Scan for the cell matching the given text and deliver its [x, y] coordinate at center. 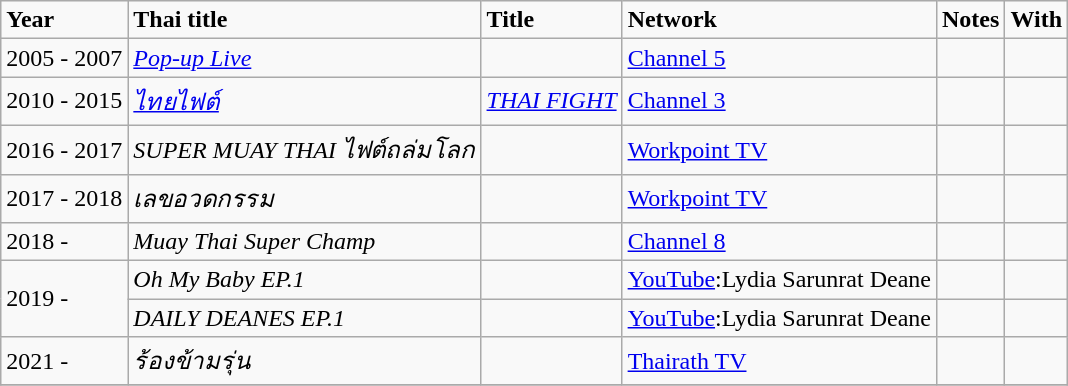
Channel 3 [779, 102]
2018 - [64, 242]
Channel 5 [779, 58]
THAI FIGHT [552, 102]
Title [552, 20]
ร้องข้ามรุ่น [304, 362]
Muay Thai Super Champ [304, 242]
ไทยไฟต์ [304, 102]
2021 - [64, 362]
Thai title [304, 20]
DAILY DEANES EP.1 [304, 318]
เลขอวดกรรม [304, 198]
Channel 8 [779, 242]
Network [779, 20]
2016 - 2017 [64, 150]
With [1036, 20]
Notes [970, 20]
Thairath TV [779, 362]
2019 - [64, 299]
Oh My Baby EP.1 [304, 280]
2010 - 2015 [64, 102]
Year [64, 20]
SUPER MUAY THAI ไฟต์ถล่มโลก [304, 150]
Pop-up Live [304, 58]
2005 - 2007 [64, 58]
2017 - 2018 [64, 198]
